Output the [X, Y] coordinate of the center of the cell containing the given text.  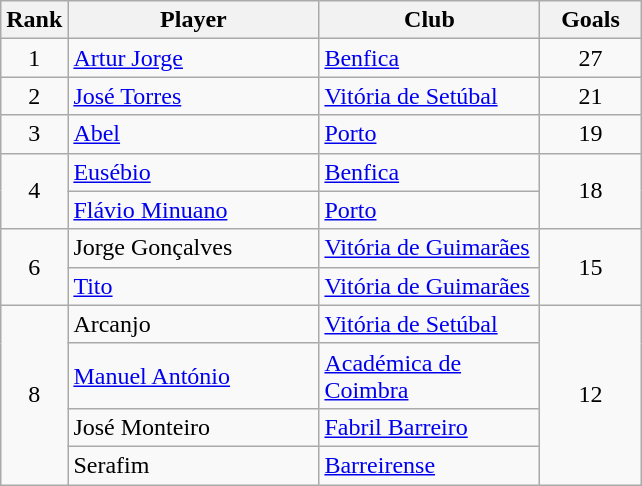
1 [34, 58]
José Monteiro [194, 427]
2 [34, 96]
Académica de Coimbra [430, 376]
3 [34, 134]
Flávio Minuano [194, 210]
27 [590, 58]
Jorge Gonçalves [194, 248]
Tito [194, 286]
4 [34, 191]
Arcanjo [194, 324]
8 [34, 394]
12 [590, 394]
6 [34, 267]
Club [430, 20]
19 [590, 134]
Eusébio [194, 172]
18 [590, 191]
Player [194, 20]
Fabril Barreiro [430, 427]
José Torres [194, 96]
Manuel António [194, 376]
21 [590, 96]
15 [590, 267]
Abel [194, 134]
Rank [34, 20]
Serafim [194, 465]
Artur Jorge [194, 58]
Barreirense [430, 465]
Goals [590, 20]
